Extract the [X, Y] coordinate from the center of the cell holding the provided text.  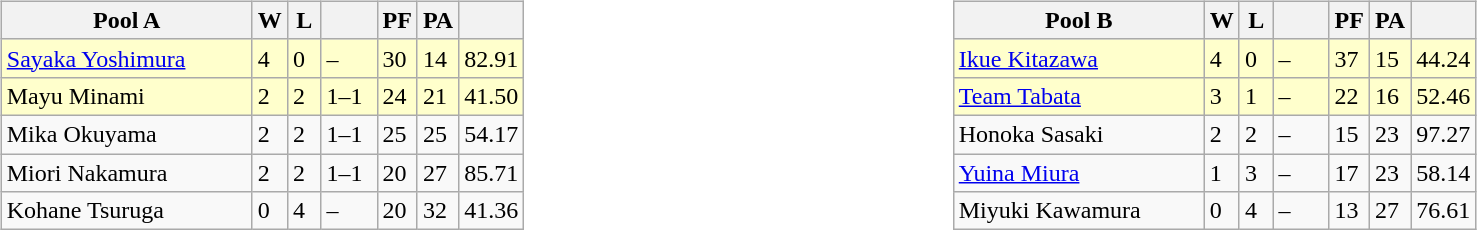
Yuina Miura [1078, 173]
41.50 [492, 96]
21 [438, 96]
Miori Nakamura [126, 173]
24 [397, 96]
Miyuki Kawamura [1078, 211]
14 [438, 58]
32 [438, 211]
13 [1349, 211]
82.91 [492, 58]
76.61 [1444, 211]
Ikue Kitazawa [1078, 58]
22 [1349, 96]
37 [1349, 58]
85.71 [492, 173]
Pool B [1078, 20]
Kohane Tsuruga [126, 211]
Team Tabata [1078, 96]
58.14 [1444, 173]
16 [1390, 96]
97.27 [1444, 134]
52.46 [1444, 96]
30 [397, 58]
Mika Okuyama [126, 134]
Honoka Sasaki [1078, 134]
44.24 [1444, 58]
Pool A [126, 20]
17 [1349, 173]
Mayu Minami [126, 96]
Sayaka Yoshimura [126, 58]
54.17 [492, 134]
41.36 [492, 211]
